Locate the cell with the specified text and output its [x, y] center coordinate. 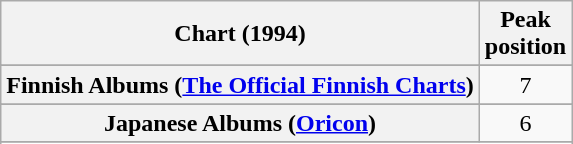
7 [525, 85]
6 [525, 123]
Peakposition [525, 34]
Chart (1994) [240, 34]
Japanese Albums (Oricon) [240, 123]
Finnish Albums (The Official Finnish Charts) [240, 85]
